Locate the cell with the specified text and output its (x, y) center coordinate. 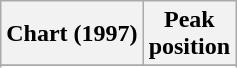
Chart (1997) (72, 34)
Peakposition (189, 34)
